For the text-containing cell, return its midpoint in (X, Y) coordinate format. 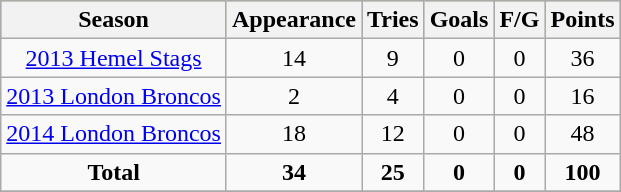
Appearance (294, 20)
Total (114, 172)
25 (394, 172)
12 (394, 134)
9 (394, 58)
Season (114, 20)
Tries (394, 20)
Points (582, 20)
Goals (459, 20)
18 (294, 134)
F/G (520, 20)
34 (294, 172)
4 (394, 96)
100 (582, 172)
16 (582, 96)
2 (294, 96)
2014 London Broncos (114, 134)
14 (294, 58)
2013 London Broncos (114, 96)
36 (582, 58)
48 (582, 134)
2013 Hemel Stags (114, 58)
